Capture the cell that displays the provided text and extract its [X, Y] central coordinate. 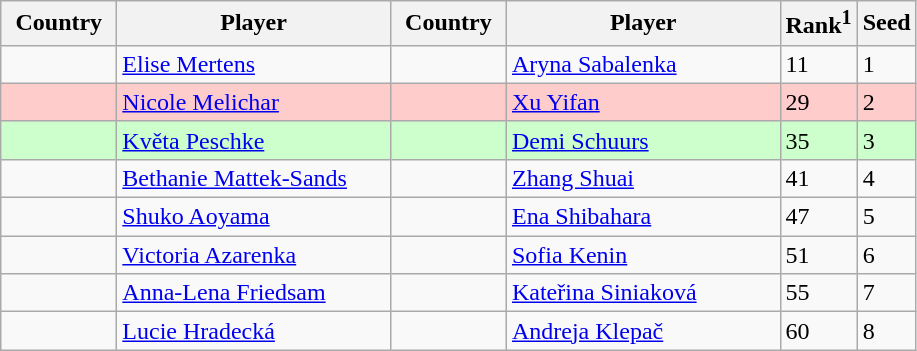
Shuko Aoyama [254, 217]
Kateřina Siniaková [643, 293]
Aryna Sabalenka [643, 64]
Anna-Lena Friedsam [254, 293]
Seed [886, 24]
Ena Shibahara [643, 217]
Demi Schuurs [643, 140]
5 [886, 217]
1 [886, 64]
Zhang Shuai [643, 178]
6 [886, 255]
2 [886, 102]
60 [818, 331]
Nicole Melichar [254, 102]
Victoria Azarenka [254, 255]
4 [886, 178]
41 [818, 178]
Květa Peschke [254, 140]
47 [818, 217]
35 [818, 140]
Andreja Klepač [643, 331]
Rank1 [818, 24]
Elise Mertens [254, 64]
11 [818, 64]
8 [886, 331]
29 [818, 102]
Lucie Hradecká [254, 331]
Sofia Kenin [643, 255]
3 [886, 140]
Xu Yifan [643, 102]
51 [818, 255]
55 [818, 293]
Bethanie Mattek-Sands [254, 178]
7 [886, 293]
